Extract the (X, Y) coordinate from the center of the cell holding the provided text.  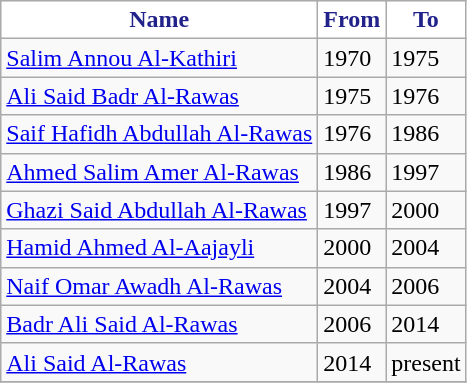
Salim Annou Al-Kathiri (160, 58)
Hamid Ahmed Al-Aajayli (160, 248)
1970 (352, 58)
Badr Ali Said Al-Rawas (160, 324)
Ali Said Badr Al-Rawas (160, 96)
Saif Hafidh Abdullah Al-Rawas (160, 134)
Naif Omar Awadh Al-Rawas (160, 286)
Ahmed Salim Amer Al-Rawas (160, 172)
present (426, 362)
Ghazi Said Abdullah Al-Rawas (160, 210)
From (352, 20)
Name (160, 20)
To (426, 20)
Ali Said Al-Rawas (160, 362)
